Output the (X, Y) coordinate of the center of the cell containing the given text.  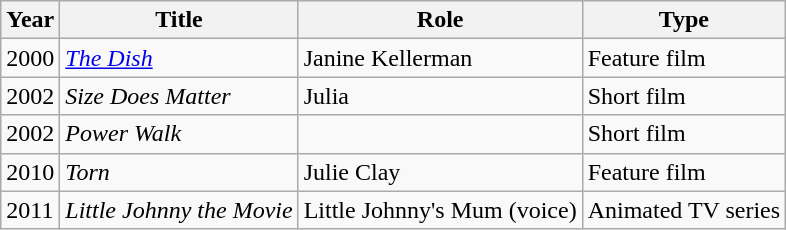
Janine Kellerman (440, 58)
Year (30, 20)
Role (440, 20)
Little Johnny the Movie (179, 210)
2010 (30, 172)
Size Does Matter (179, 96)
Little Johnny's Mum (voice) (440, 210)
Type (684, 20)
Julie Clay (440, 172)
Title (179, 20)
2011 (30, 210)
Power Walk (179, 134)
Animated TV series (684, 210)
The Dish (179, 58)
2000 (30, 58)
Torn (179, 172)
Julia (440, 96)
